Capture the cell that displays the provided text and extract its (X, Y) central coordinate. 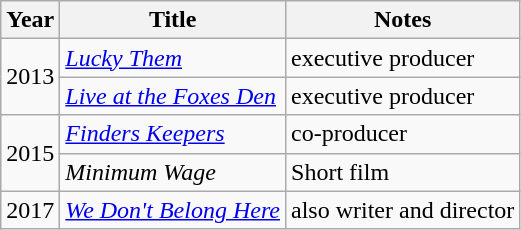
Minimum Wage (173, 172)
Year (30, 20)
2013 (30, 77)
Finders Keepers (173, 134)
also writer and director (403, 210)
Short film (403, 172)
Title (173, 20)
2015 (30, 153)
Notes (403, 20)
Lucky Them (173, 58)
Live at the Foxes Den (173, 96)
We Don't Belong Here (173, 210)
2017 (30, 210)
co-producer (403, 134)
